Determine the (x, y) coordinate at the center of the cell enclosing the given text.  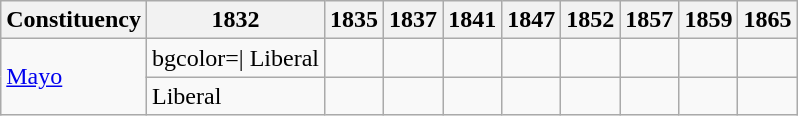
1857 (650, 20)
Mayo (74, 77)
1847 (532, 20)
1859 (708, 20)
bgcolor=| Liberal (235, 58)
1841 (472, 20)
1852 (590, 20)
Constituency (74, 20)
1835 (354, 20)
1832 (235, 20)
Liberal (235, 96)
1837 (414, 20)
1865 (768, 20)
